Extract the [x, y] coordinate from the center of the cell holding the provided text.  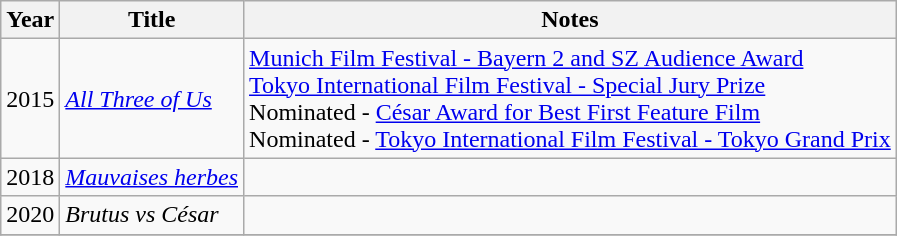
2020 [30, 215]
2015 [30, 98]
All Three of Us [152, 98]
2018 [30, 177]
Title [152, 20]
Mauvaises herbes [152, 177]
Brutus vs César [152, 215]
Notes [570, 20]
Year [30, 20]
